Detect which cell encompasses the target text, then output its [x, y] center coordinate. 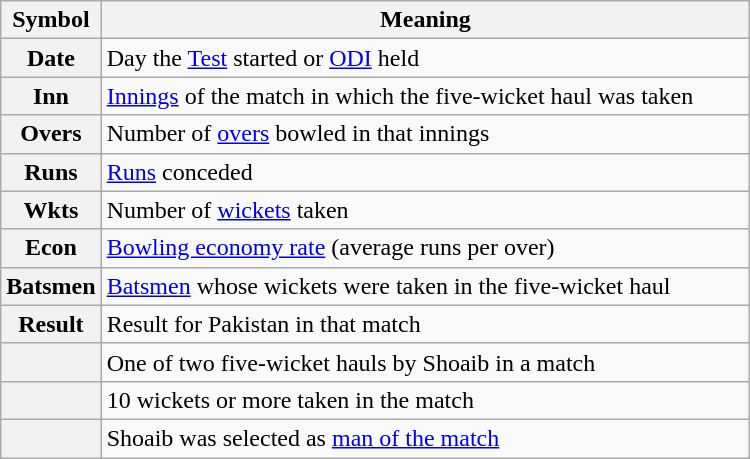
Econ [51, 248]
Innings of the match in which the five-wicket haul was taken [426, 96]
Number of wickets taken [426, 210]
Batsmen [51, 286]
Inn [51, 96]
Runs [51, 172]
Meaning [426, 20]
10 wickets or more taken in the match [426, 400]
Runs conceded [426, 172]
Bowling economy rate (average runs per over) [426, 248]
Day the Test started or ODI held [426, 58]
Overs [51, 134]
Wkts [51, 210]
Result [51, 324]
Date [51, 58]
One of two five-wicket hauls by Shoaib in a match [426, 362]
Symbol [51, 20]
Number of overs bowled in that innings [426, 134]
Result for Pakistan in that match [426, 324]
Shoaib was selected as man of the match [426, 438]
Batsmen whose wickets were taken in the five-wicket haul [426, 286]
